For the text-containing cell, return its midpoint in (X, Y) coordinate format. 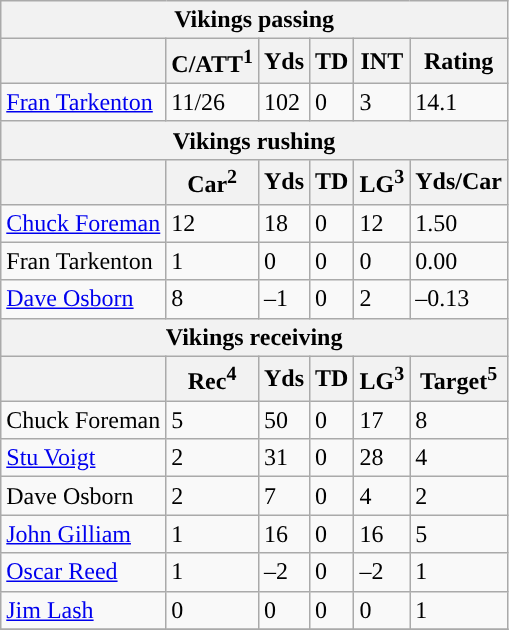
31 (284, 458)
Vikings passing (254, 20)
–1 (284, 299)
11/26 (212, 102)
7 (284, 496)
INT (382, 62)
102 (284, 102)
Oscar Reed (84, 572)
17 (382, 420)
Jim Lash (84, 610)
Rec4 (212, 378)
–0.13 (459, 299)
Target5 (459, 378)
28 (382, 458)
Car2 (212, 182)
Vikings rushing (254, 140)
Vikings receiving (254, 337)
0.00 (459, 261)
Stu Voigt (84, 458)
18 (284, 223)
50 (284, 420)
Yds/Car (459, 182)
C/ATT1 (212, 62)
Rating (459, 62)
3 (382, 102)
John Gilliam (84, 534)
1.50 (459, 223)
14.1 (459, 102)
